Search for the cell housing the specified text and yield its (x, y) center coordinate. 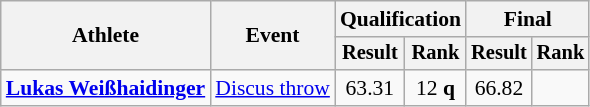
Lukas Weißhaidinger (106, 88)
Discus throw (272, 88)
Athlete (106, 36)
63.31 (370, 88)
12 q (436, 88)
66.82 (499, 88)
Final (528, 19)
Qualification (400, 19)
Event (272, 36)
